Search for the cell housing the specified text and yield its (x, y) center coordinate. 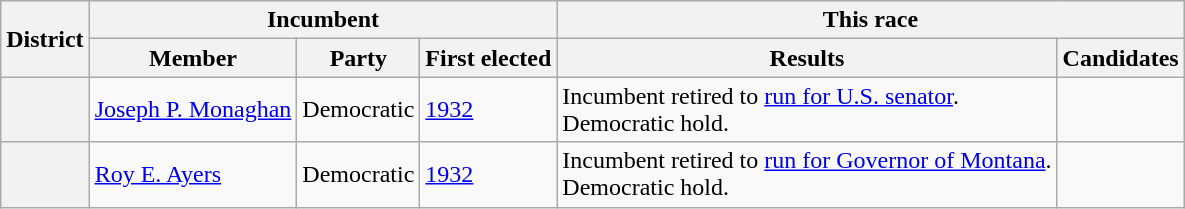
Incumbent (323, 20)
First elected (488, 58)
Roy E. Ayers (193, 174)
Results (807, 58)
Party (358, 58)
Incumbent retired to run for Governor of Montana.Democratic hold. (807, 174)
This race (870, 20)
Member (193, 58)
District (45, 39)
Joseph P. Monaghan (193, 110)
Incumbent retired to run for U.S. senator.Democratic hold. (807, 110)
Candidates (1120, 58)
